Provide the (X, Y) coordinate of the cell's center where the given text is located.  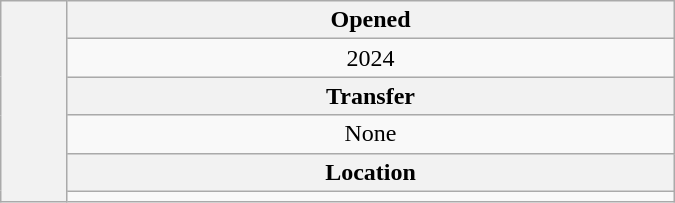
Transfer (370, 96)
Location (370, 172)
2024 (370, 58)
Opened (370, 20)
None (370, 134)
